Detect which cell encompasses the target text, then output its (X, Y) center coordinate. 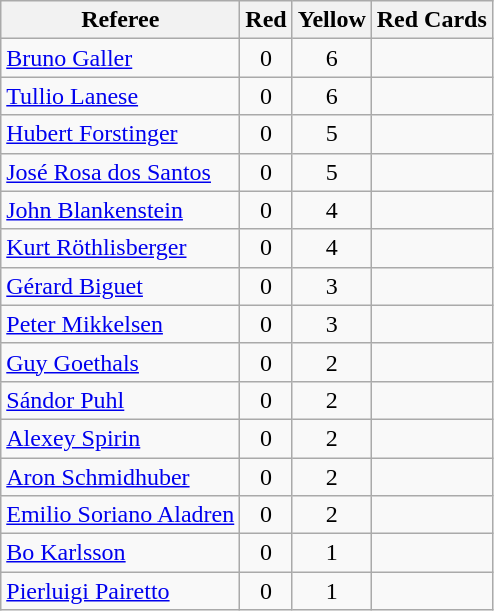
Hubert Forstinger (120, 134)
John Blankenstein (120, 210)
Red Cards (432, 20)
Gérard Biguet (120, 286)
Bruno Galler (120, 58)
Peter Mikkelsen (120, 324)
Bo Karlsson (120, 553)
Alexey Spirin (120, 438)
Kurt Röthlisberger (120, 248)
Tullio Lanese (120, 96)
Sándor Puhl (120, 400)
Red (266, 20)
Aron Schmidhuber (120, 477)
Guy Goethals (120, 362)
Yellow (332, 20)
Referee (120, 20)
Emilio Soriano Aladren (120, 515)
José Rosa dos Santos (120, 172)
Pierluigi Pairetto (120, 591)
